Capture the cell that displays the provided text and extract its [x, y] central coordinate. 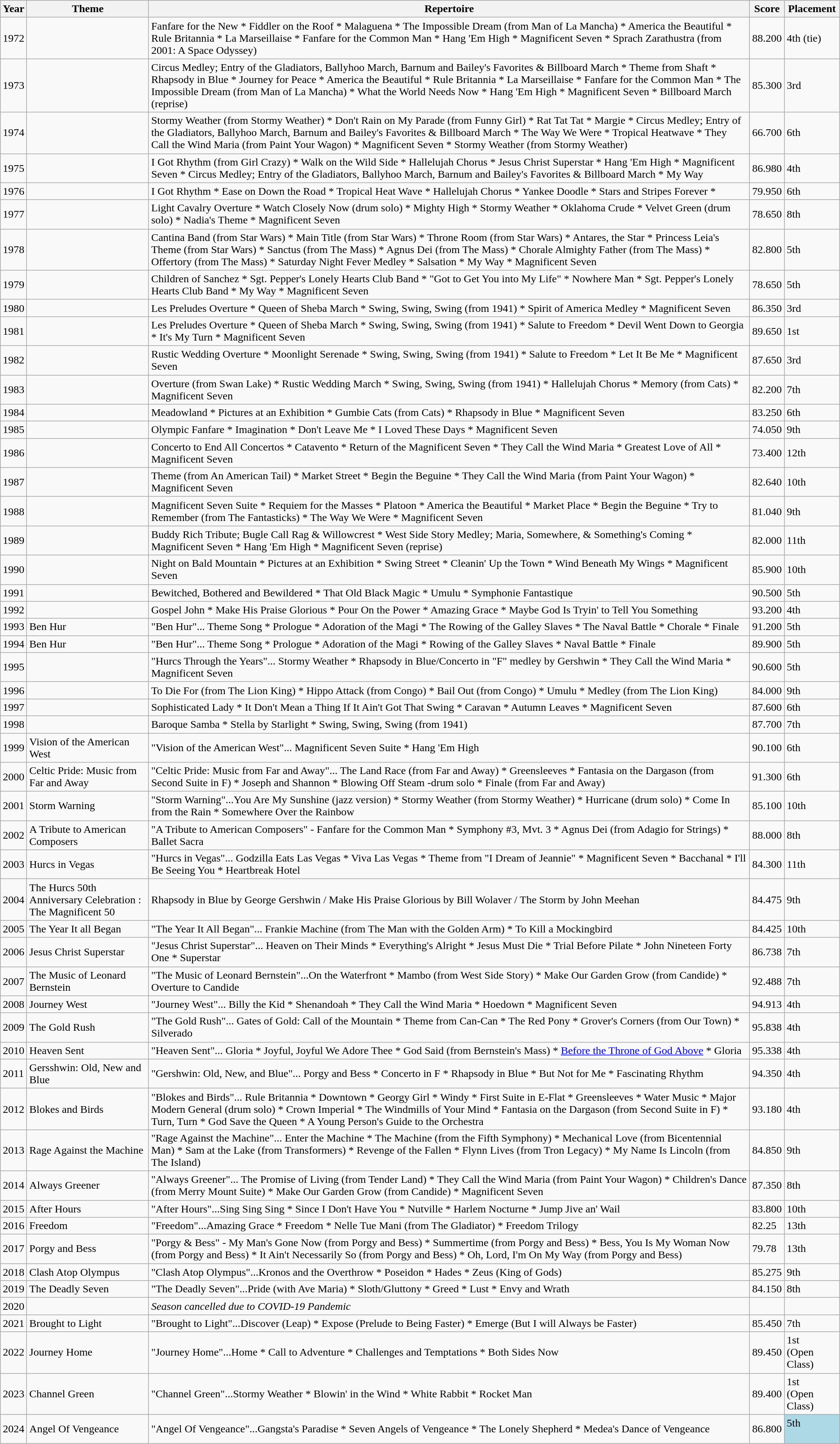
"After Hours"...Sing Sing Sing * Since I Don't Have You * Nutville * Harlem Nocturne * Jump Jive an' Wail [449, 1208]
94.913 [767, 1004]
Meadowland * Pictures at an Exhibition * Gumbie Cats (from Cats) * Rhapsody in Blue * Magnificent Seven [449, 413]
"The Year It All Began"... Frankie Machine (from The Man with the Golden Arm) * To Kill a Mockingbird [449, 929]
Theme [88, 9]
2007 [13, 981]
2006 [13, 952]
1984 [13, 413]
2008 [13, 1004]
"The Music of Leonard Bernstein"...On the Waterfront * Mambo (from West Side Story) * Make Our Garden Grow (from Candide) * Overture to Candide [449, 981]
1979 [13, 284]
88.200 [767, 38]
91.300 [767, 777]
89.450 [767, 1352]
2002 [13, 836]
1975 [13, 168]
84.425 [767, 929]
93.200 [767, 610]
82.25 [767, 1226]
"Gershwin: Old, New, and Blue"... Porgy and Bess * Concerto in F * Rhapsody in Blue * But Not for Me * Fascinating Rhythm [449, 1073]
Angel Of Vengeance [88, 1429]
Porgy and Bess [88, 1249]
90.100 [767, 748]
1999 [13, 748]
89.650 [767, 331]
"Hurcs Through the Years"... Stormy Weather * Rhapsody in Blue/Concerto in "F" medley by Gershwin * They Call the Wind Maria * Magnificent Seven [449, 667]
92.488 [767, 981]
90.600 [767, 667]
1981 [13, 331]
81.040 [767, 512]
1980 [13, 308]
2000 [13, 777]
"Heaven Sent"... Gloria * Joyful, Joyful We Adore Thee * God Said (from Bernstein's Mass) * Before the Throne of God Above * Gloria [449, 1050]
2021 [13, 1323]
After Hours [88, 1208]
84.300 [767, 864]
2013 [13, 1150]
73.400 [767, 453]
2015 [13, 1208]
89.900 [767, 644]
87.650 [767, 360]
Storm Warning [88, 806]
79.950 [767, 191]
2005 [13, 929]
12th [812, 453]
1st [812, 331]
Rhapsody in Blue by George Gershwin / Make His Praise Glorious by Bill Wolaver / The Storm by John Meehan [449, 900]
"The Gold Rush"... Gates of Gold: Call of the Mountain * Theme from Can-Can * The Red Pony * Grover's Corners (from Our Town) * Silverado [449, 1028]
1997 [13, 707]
"Channel Green"...Stormy Weather * Blowin' in the Wind * White Rabbit * Rocket Man [449, 1394]
Repertoire [449, 9]
Placement [812, 9]
"Journey Home"...Home * Call to Adventure * Challenges and Temptations * Both Sides Now [449, 1352]
The Year It all Began [88, 929]
87.700 [767, 724]
85.275 [767, 1272]
1974 [13, 133]
Night on Bald Mountain * Pictures at an Exhibition * Swing Street * Cleanin' Up the Town * Wind Beneath My Wings * Magnificent Seven [449, 570]
74.050 [767, 430]
Baroque Samba * Stella by Starlight * Swing, Swing, Swing (from 1941) [449, 724]
Blokes and Birds [88, 1109]
The Hurcs 50th Anniversary Celebration : The Magnificent 50 [88, 900]
1987 [13, 482]
82.800 [767, 249]
86.350 [767, 308]
The Gold Rush [88, 1028]
1976 [13, 191]
83.800 [767, 1208]
1991 [13, 593]
I Got Rhythm * Ease on Down the Road * Tropical Heat Wave * Hallelujah Chorus * Yankee Doodle * Stars and Stripes Forever * [449, 191]
Gersshwin: Old, New and Blue [88, 1073]
85.900 [767, 570]
2001 [13, 806]
1992 [13, 610]
85.100 [767, 806]
82.200 [767, 389]
86.738 [767, 952]
1996 [13, 690]
"Clash Atop Olympus"...Kronos and the Overthrow * Poseidon * Hades * Zeus (King of Gods) [449, 1272]
94.350 [767, 1073]
A Tribute to American Composers [88, 836]
2014 [13, 1186]
1995 [13, 667]
Les Preludes Overture * Queen of Sheba March * Swing, Swing, Swing (from 1941) * Spirit of America Medley * Magnificent Seven [449, 308]
84.850 [767, 1150]
Vision of the American West [88, 748]
95.338 [767, 1050]
87.350 [767, 1186]
1998 [13, 724]
86.800 [767, 1429]
79.78 [767, 1249]
The Music of Leonard Bernstein [88, 981]
88.000 [767, 836]
Olympic Fanfare * Imagination * Don't Leave Me * I Loved These Days * Magnificent Seven [449, 430]
87.600 [767, 707]
"Angel Of Vengeance"...Gangsta's Paradise * Seven Angels of Vengeance * The Lonely Shepherd * Medea's Dance of Vengeance [449, 1429]
"Journey West"... Billy the Kid * Shenandoah * They Call the Wind Maria * Hoedown * Magnificent Seven [449, 1004]
Theme (from An American Tail) * Market Street * Begin the Beguine * They Call the Wind Maria (from Paint Your Wagon) * Magnificent Seven [449, 482]
2020 [13, 1306]
"A Tribute to American Composers" - Fanfare for the Common Man * Symphony #3, Mvt. 3 * Agnus Dei (from Adagio for Strings) * Ballet Sacra [449, 836]
Concerto to End All Concertos * Catavento * Return of the Magnificent Seven * They Call the Wind Maria * Greatest Love of All * Magnificent Seven [449, 453]
1973 [13, 85]
Year [13, 9]
Always Greener [88, 1186]
Journey West [88, 1004]
1982 [13, 360]
1988 [13, 512]
2012 [13, 1109]
Freedom [88, 1226]
Brought to Light [88, 1323]
Season cancelled due to COVID-19 Pandemic [449, 1306]
Clash Atop Olympus [88, 1272]
"Brought to Light"...Discover (Leap) * Expose (Prelude to Being Faster) * Emerge (But I will Always be Faster) [449, 1323]
95.838 [767, 1028]
Rustic Wedding Overture * Moonlight Serenade * Swing, Swing, Swing (from 1941) * Salute to Freedom * Let It Be Me * Magnificent Seven [449, 360]
Rage Against the Machine [88, 1150]
Overture (from Swan Lake) * Rustic Wedding March * Swing, Swing, Swing (from 1941) * Hallelujah Chorus * Memory (from Cats) * Magnificent Seven [449, 389]
2009 [13, 1028]
2004 [13, 900]
1985 [13, 430]
83.250 [767, 413]
84.000 [767, 690]
1994 [13, 644]
2018 [13, 1272]
2010 [13, 1050]
2019 [13, 1289]
"Freedom"...Amazing Grace * Freedom * Nelle Tue Mani (from The Gladiator) * Freedom Trilogy [449, 1226]
89.400 [767, 1394]
2017 [13, 1249]
Bewitched, Bothered and Bewildered * That Old Black Magic * Umulu * Symphonie Fantastique [449, 593]
Jesus Christ Superstar [88, 952]
84.150 [767, 1289]
Score [767, 9]
1972 [13, 38]
"Ben Hur"... Theme Song * Prologue * Adoration of the Magi * Rowing of the Galley Slaves * Naval Battle * Finale [449, 644]
1986 [13, 453]
The Deadly Seven [88, 1289]
90.500 [767, 593]
1990 [13, 570]
Celtic Pride: Music from Far and Away [88, 777]
To Die For (from The Lion King) * Hippo Attack (from Congo) * Bail Out (from Congo) * Umulu * Medley (from The Lion King) [449, 690]
1977 [13, 214]
Hurcs in Vegas [88, 864]
93.180 [767, 1109]
85.300 [767, 85]
91.200 [767, 627]
2022 [13, 1352]
"Ben Hur"... Theme Song * Prologue * Adoration of the Magi * The Rowing of the Galley Slaves * The Naval Battle * Chorale * Finale [449, 627]
Gospel John * Make His Praise Glorious * Pour On the Power * Amazing Grace * Maybe God Is Tryin' to Tell You Something [449, 610]
2016 [13, 1226]
Heaven Sent [88, 1050]
85.450 [767, 1323]
2011 [13, 1073]
2024 [13, 1429]
Sophisticated Lady * It Don't Mean a Thing If It Ain't Got That Swing * Caravan * Autumn Leaves * Magnificent Seven [449, 707]
82.000 [767, 540]
Journey Home [88, 1352]
1978 [13, 249]
82.640 [767, 482]
1989 [13, 540]
4th (tie) [812, 38]
"Jesus Christ Superstar"... Heaven on Their Minds * Everything's Alright * Jesus Must Die * Trial Before Pilate * John Nineteen Forty One * Superstar [449, 952]
1993 [13, 627]
"Vision of the American West"... Magnificent Seven Suite * Hang 'Em High [449, 748]
2023 [13, 1394]
84.475 [767, 900]
2003 [13, 864]
86.980 [767, 168]
Channel Green [88, 1394]
1983 [13, 389]
66.700 [767, 133]
"The Deadly Seven"...Pride (with Ave Maria) * Sloth/Gluttony * Greed * Lust * Envy and Wrath [449, 1289]
